Provide the [X, Y] coordinate of the cell's center where the given text is located.  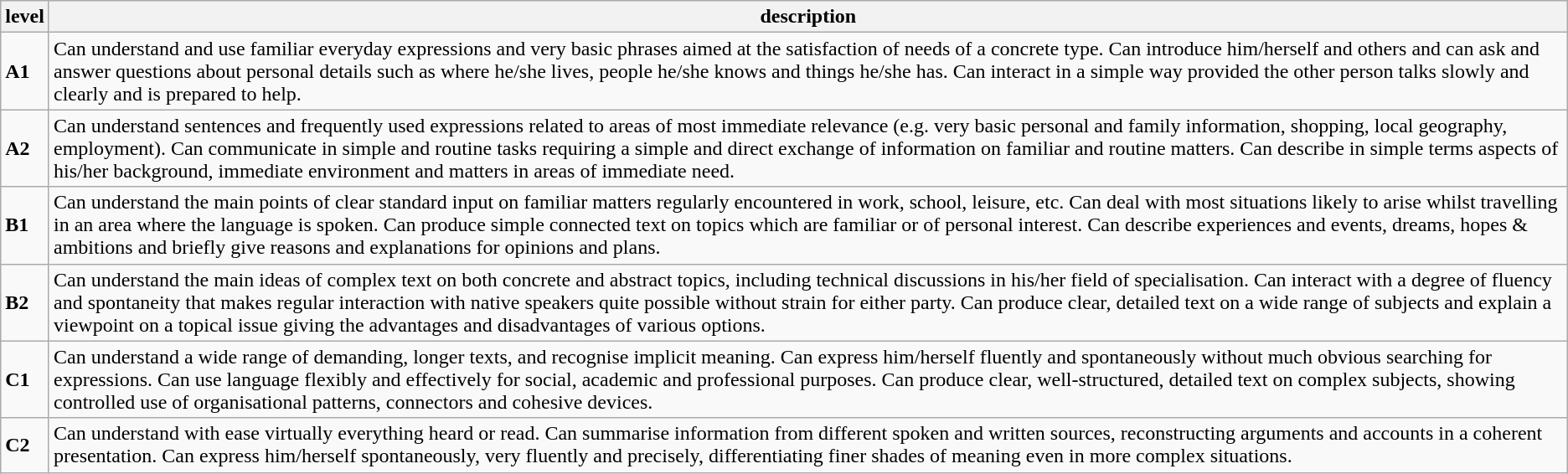
A2 [25, 148]
A1 [25, 71]
B2 [25, 302]
C1 [25, 379]
level [25, 17]
C2 [25, 446]
description [807, 17]
B1 [25, 225]
